Scan for the cell matching the given text and deliver its (x, y) coordinate at center. 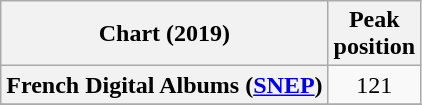
Chart (2019) (164, 34)
Peakposition (374, 34)
French Digital Albums (SNEP) (164, 85)
121 (374, 85)
